Detect which cell encompasses the target text, then output its [X, Y] center coordinate. 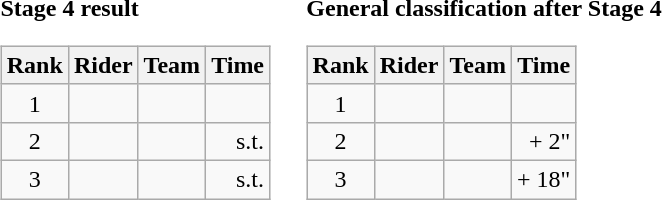
+ 18" [543, 179]
+ 2" [543, 141]
